From the cell containing the given text, extract its center point as (x, y) coordinate. 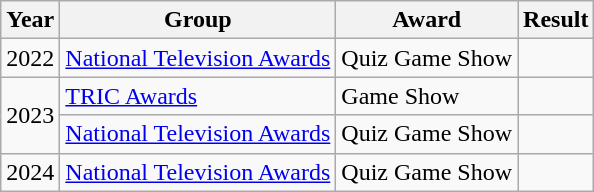
Result (556, 20)
TRIC Awards (198, 96)
2023 (30, 115)
Award (427, 20)
Game Show (427, 96)
Year (30, 20)
2024 (30, 172)
Group (198, 20)
2022 (30, 58)
